Return (x, y) of the center of cell containing provided text 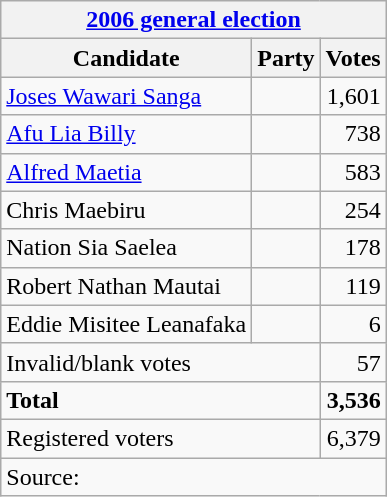
Registered voters (160, 438)
738 (353, 134)
Candidate (126, 58)
Party (286, 58)
119 (353, 286)
6,379 (353, 438)
Source: (194, 477)
Votes (353, 58)
Chris Maebiru (126, 210)
254 (353, 210)
Robert Nathan Mautai (126, 286)
Invalid/blank votes (160, 362)
178 (353, 248)
Joses Wawari Sanga (126, 96)
583 (353, 172)
Afu Lia Billy (126, 134)
Total (160, 400)
57 (353, 362)
6 (353, 324)
Alfred Maetia (126, 172)
2006 general election (194, 20)
Eddie Misitee Leanafaka (126, 324)
1,601 (353, 96)
3,536 (353, 400)
Nation Sia Saelea (126, 248)
